Determine the (X, Y) coordinate at the center of the cell enclosing the given text.  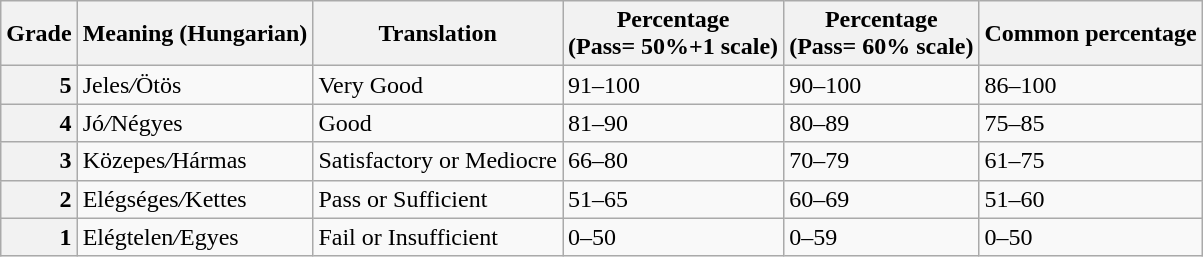
Jeles/Ötös (195, 85)
Satisfactory or Mediocre (438, 161)
Fail or Insufficient (438, 237)
75–85 (1090, 123)
66–80 (674, 161)
80–89 (882, 123)
Meaning (Hungarian) (195, 34)
Common percentage (1090, 34)
Elégtelen/Egyes (195, 237)
Jó/Négyes (195, 123)
60–69 (882, 199)
4 (39, 123)
Elégséges/Kettes (195, 199)
Percentage(Pass= 50%+1 scale) (674, 34)
Közepes/Hármas (195, 161)
Grade (39, 34)
81–90 (674, 123)
Translation (438, 34)
Good (438, 123)
3 (39, 161)
51–65 (674, 199)
Percentage(Pass= 60% scale) (882, 34)
Very Good (438, 85)
Pass or Sufficient (438, 199)
61–75 (1090, 161)
90–100 (882, 85)
5 (39, 85)
0–59 (882, 237)
1 (39, 237)
70–79 (882, 161)
2 (39, 199)
91–100 (674, 85)
51–60 (1090, 199)
86–100 (1090, 85)
